For the text-containing cell, return its midpoint in (X, Y) coordinate format. 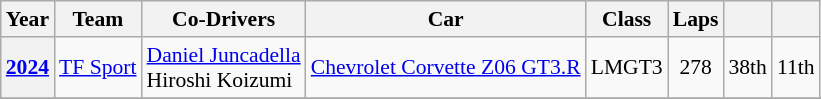
Team (98, 19)
Class (627, 19)
Co-Drivers (224, 19)
38th (748, 68)
2024 (28, 68)
Year (28, 19)
Car (446, 19)
LMGT3 (627, 68)
TF Sport (98, 68)
278 (696, 68)
Chevrolet Corvette Z06 GT3.R (446, 68)
Laps (696, 19)
Daniel Juncadella Hiroshi Koizumi (224, 68)
11th (796, 68)
